Identify which cell holds the provided text, then report its (x, y) central coordinate. 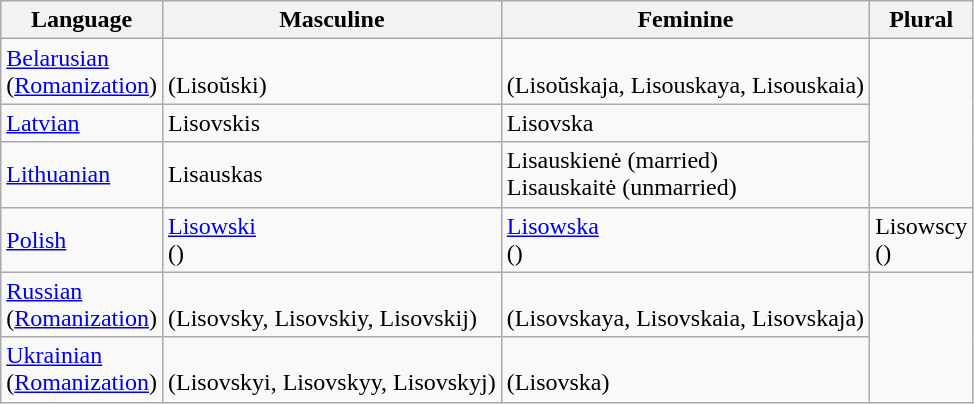
(Lisoŭskaja, Lisouskaya, Lisouskaia) (685, 72)
Plural (922, 20)
(Lisovska) (685, 370)
(Lisovskyi, Lisovskyy, Lisovskyj) (332, 370)
Feminine (685, 20)
Polish (82, 240)
Lisowska () (685, 240)
Lithuanian (82, 174)
Lisowscy () (922, 240)
Lisauskas (332, 174)
Ukrainian (Romanization) (82, 370)
Latvian (82, 123)
Russian (Romanization) (82, 304)
(Lisovskaya, Lisovskaia, Lisovskaja) (685, 304)
Lisowski () (332, 240)
Masculine (332, 20)
Lisovska (685, 123)
Lisovskis (332, 123)
Language (82, 20)
Belarusian (Romanization) (82, 72)
(Lisoŭski) (332, 72)
(Lisovsky, Lisovskiy, Lisovskij) (332, 304)
Lisauskienė (married) Lisauskaitė (unmarried) (685, 174)
